From the cell containing the given text, extract its center point as [x, y] coordinate. 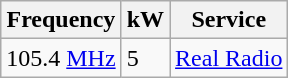
5 [145, 58]
Real Radio [229, 58]
105.4 MHz [61, 58]
Service [229, 20]
kW [145, 20]
Frequency [61, 20]
